Detect which cell encompasses the target text, then output its [x, y] center coordinate. 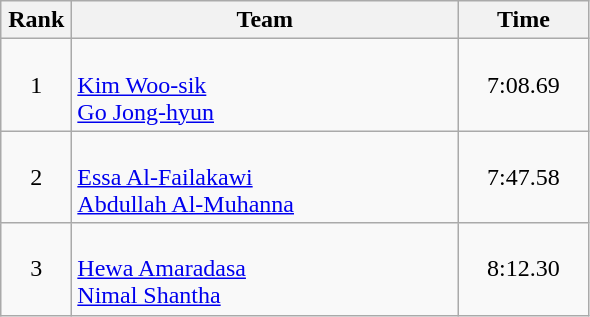
Hewa AmaradasaNimal Shantha [265, 269]
Essa Al-FailakawiAbdullah Al-Muhanna [265, 177]
Rank [36, 20]
8:12.30 [524, 269]
2 [36, 177]
Team [265, 20]
Time [524, 20]
3 [36, 269]
Kim Woo-sikGo Jong-hyun [265, 85]
7:47.58 [524, 177]
7:08.69 [524, 85]
1 [36, 85]
